Identify which cell holds the provided text, then report its (x, y) central coordinate. 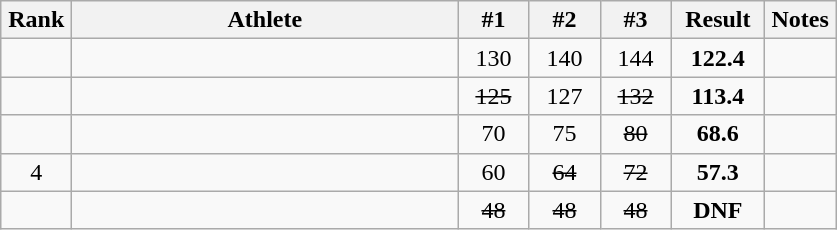
Result (718, 20)
122.4 (718, 58)
140 (564, 58)
75 (564, 134)
Rank (36, 20)
70 (494, 134)
80 (636, 134)
113.4 (718, 96)
68.6 (718, 134)
144 (636, 58)
64 (564, 172)
127 (564, 96)
57.3 (718, 172)
132 (636, 96)
Notes (800, 20)
125 (494, 96)
#2 (564, 20)
#1 (494, 20)
Athlete (265, 20)
60 (494, 172)
72 (636, 172)
#3 (636, 20)
DNF (718, 210)
130 (494, 58)
4 (36, 172)
